Return the [X, Y] coordinate for the center point of the cell that contains the specified text.  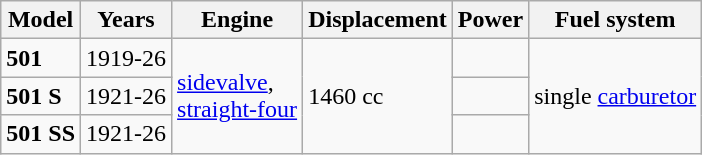
Model [41, 20]
Fuel system [616, 20]
Power [490, 20]
501 S [41, 96]
Displacement [378, 20]
1460 cc [378, 96]
single carburetor [616, 96]
1919-26 [126, 58]
501 SS [41, 134]
Years [126, 20]
501 [41, 58]
sidevalve,straight-four [238, 96]
Engine [238, 20]
